Search for the cell housing the specified text and yield its (x, y) center coordinate. 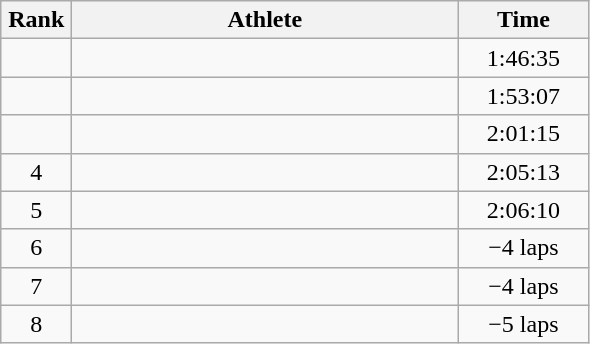
4 (36, 172)
Rank (36, 20)
1:53:07 (524, 96)
6 (36, 248)
2:05:13 (524, 172)
8 (36, 324)
2:06:10 (524, 210)
7 (36, 286)
5 (36, 210)
Athlete (265, 20)
2:01:15 (524, 134)
1:46:35 (524, 58)
Time (524, 20)
−5 laps (524, 324)
